Pinpoint the cell where the given text exists, returning its [X, Y] midpoint coordinate. 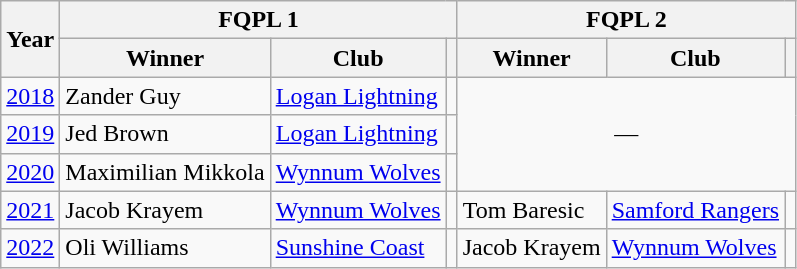
Samford Rangers [695, 210]
— [626, 134]
FQPL 2 [626, 20]
Sunshine Coast [358, 248]
Year [30, 39]
2020 [30, 172]
Oli Williams [165, 248]
Jed Brown [165, 134]
FQPL 1 [258, 20]
Zander Guy [165, 96]
Maximilian Mikkola [165, 172]
Tom Baresic [532, 210]
2021 [30, 210]
2019 [30, 134]
2022 [30, 248]
2018 [30, 96]
